Detect which cell encompasses the target text, then output its (x, y) center coordinate. 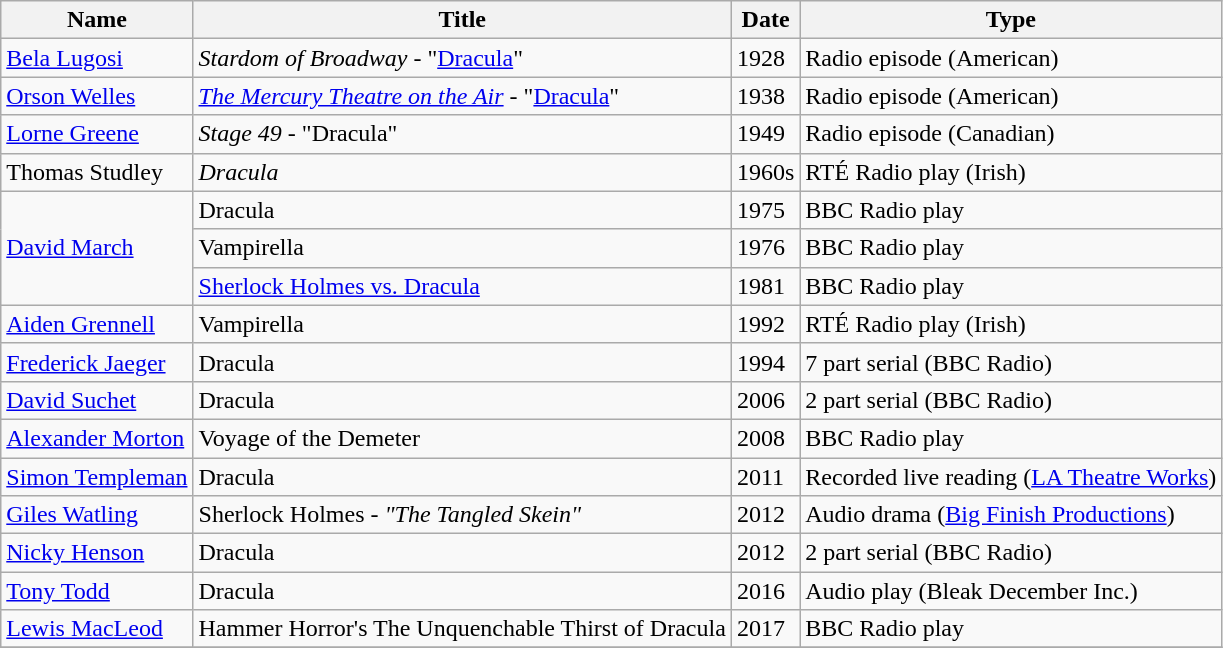
Stage 49 - "Dracula" (462, 134)
Recorded live reading (LA Theatre Works) (1011, 477)
1949 (765, 134)
Bela Lugosi (97, 58)
Date (765, 20)
Sherlock Holmes vs. Dracula (462, 286)
Simon Templeman (97, 477)
Sherlock Holmes - "The Tangled Skein" (462, 515)
Nicky Henson (97, 553)
2008 (765, 438)
The Mercury Theatre on the Air - "Dracula" (462, 96)
Audio play (Bleak December Inc.) (1011, 591)
2011 (765, 477)
Title (462, 20)
Alexander Morton (97, 438)
7 part serial (BBC Radio) (1011, 362)
1981 (765, 286)
Hammer Horror's The Unquenchable Thirst of Dracula (462, 629)
1938 (765, 96)
1960s (765, 172)
Stardom of Broadway - "Dracula" (462, 58)
Giles Watling (97, 515)
1975 (765, 210)
Lorne Greene (97, 134)
Radio episode (Canadian) (1011, 134)
2016 (765, 591)
Audio drama (Big Finish Productions) (1011, 515)
Orson Welles (97, 96)
Tony Todd (97, 591)
1992 (765, 324)
Name (97, 20)
David Suchet (97, 400)
Aiden Grennell (97, 324)
David March (97, 248)
2006 (765, 400)
Type (1011, 20)
1976 (765, 248)
Thomas Studley (97, 172)
Lewis MacLeod (97, 629)
Voyage of the Demeter (462, 438)
2017 (765, 629)
Frederick Jaeger (97, 362)
1994 (765, 362)
1928 (765, 58)
